Provide the (X, Y) coordinate of the cell's center where the given text is located.  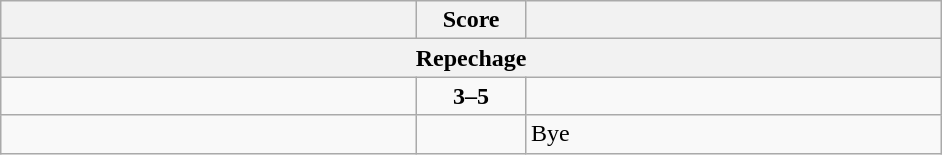
Bye (733, 134)
3–5 (472, 96)
Repechage (472, 58)
Score (472, 20)
